For the text-containing cell, return its midpoint in [x, y] coordinate format. 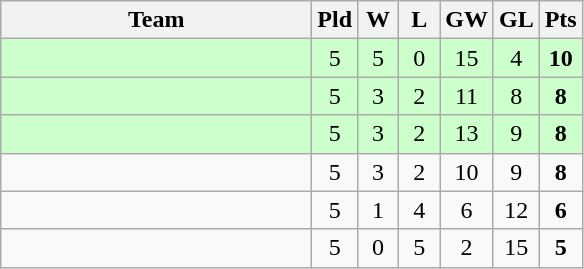
Pts [560, 20]
13 [467, 134]
GW [467, 20]
W [378, 20]
11 [467, 96]
12 [516, 210]
GL [516, 20]
Pld [335, 20]
Team [156, 20]
1 [378, 210]
L [420, 20]
